Extract the [X, Y] coordinate from the center of the cell holding the provided text.  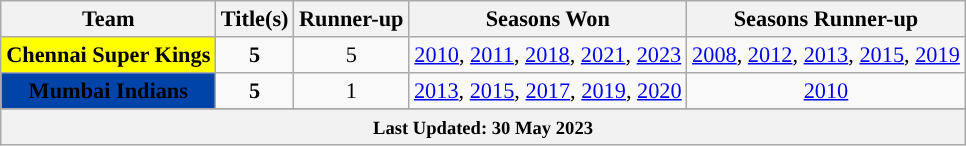
Title(s) [255, 19]
2010 [826, 91]
2013, 2015, 2017, 2019, 2020 [548, 91]
2008, 2012, 2013, 2015, 2019 [826, 55]
Mumbai Indians [108, 91]
2010, 2011, 2018, 2021, 2023 [548, 55]
Team [108, 19]
Seasons Won [548, 19]
Seasons Runner-up [826, 19]
Last Updated: 30 May 2023 [483, 126]
Runner-up [352, 19]
Chennai Super Kings [108, 55]
1 [352, 91]
